For the text-containing cell, return its midpoint in (x, y) coordinate format. 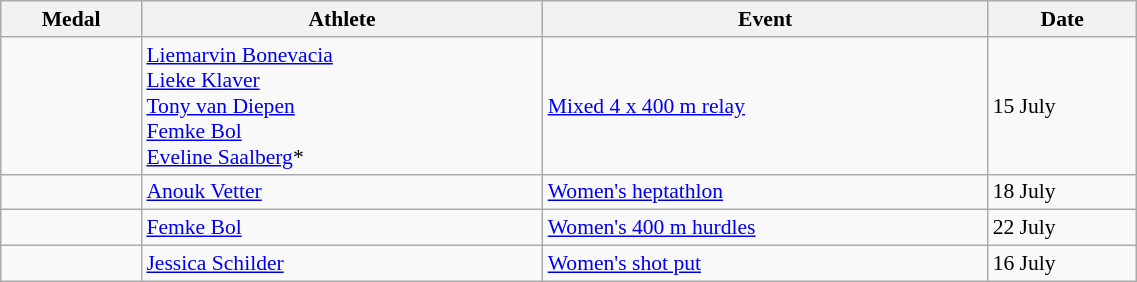
Liemarvin BonevaciaLieke KlaverTony van DiepenFemke BolEveline Saalberg* (342, 106)
15 July (1062, 106)
16 July (1062, 264)
18 July (1062, 192)
Athlete (342, 19)
Mixed 4 x 400 m relay (766, 106)
Jessica Schilder (342, 264)
Women's heptathlon (766, 192)
22 July (1062, 228)
Women's shot put (766, 264)
Femke Bol (342, 228)
Medal (72, 19)
Women's 400 m hurdles (766, 228)
Anouk Vetter (342, 192)
Date (1062, 19)
Event (766, 19)
